Capture the cell that displays the provided text and extract its (x, y) central coordinate. 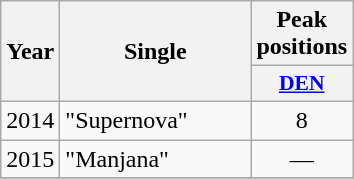
"Manjana" (156, 159)
"Supernova" (156, 120)
— (302, 159)
Single (156, 52)
Peak positions (302, 34)
2014 (30, 120)
2015 (30, 159)
DEN (302, 84)
8 (302, 120)
Year (30, 52)
